Scan for the cell matching the given text and deliver its (X, Y) coordinate at center. 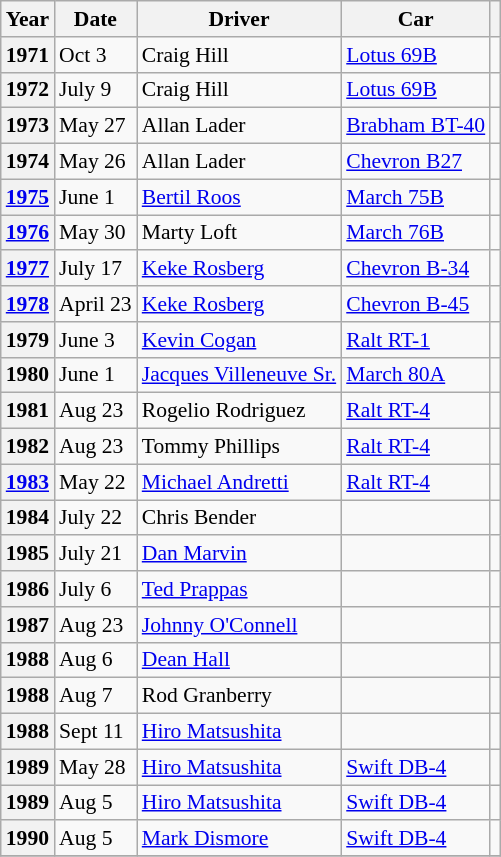
May 22 (96, 482)
Bertil Roos (239, 197)
June 3 (96, 340)
July 17 (96, 269)
1973 (28, 126)
Date (96, 19)
Tommy Phillips (239, 447)
1977 (28, 269)
Ralt RT-1 (416, 340)
Marty Loft (239, 233)
Sept 11 (96, 732)
1979 (28, 340)
Dan Marvin (239, 554)
July 22 (96, 518)
1976 (28, 233)
July 21 (96, 554)
Oct 3 (96, 55)
May 28 (96, 767)
Aug 6 (96, 660)
1972 (28, 90)
March 75B (416, 197)
Chris Bender (239, 518)
Ted Prappas (239, 589)
May 27 (96, 126)
Mark Dismore (239, 839)
Chevron B-45 (416, 304)
Chevron B27 (416, 162)
March 80A (416, 375)
Rogelio Rodriguez (239, 411)
July 6 (96, 589)
Michael Andretti (239, 482)
Year (28, 19)
1980 (28, 375)
Aug 7 (96, 696)
1986 (28, 589)
1974 (28, 162)
Car (416, 19)
1981 (28, 411)
May 30 (96, 233)
April 23 (96, 304)
Brabham BT-40 (416, 126)
1985 (28, 554)
Jacques Villeneuve Sr. (239, 375)
March 76B (416, 233)
Driver (239, 19)
Johnny O'Connell (239, 625)
1975 (28, 197)
Chevron B-34 (416, 269)
1983 (28, 482)
Rod Granberry (239, 696)
1978 (28, 304)
July 9 (96, 90)
1987 (28, 625)
Kevin Cogan (239, 340)
1984 (28, 518)
1971 (28, 55)
1990 (28, 839)
May 26 (96, 162)
Dean Hall (239, 660)
1982 (28, 447)
